Search for the cell housing the specified text and yield its [X, Y] center coordinate. 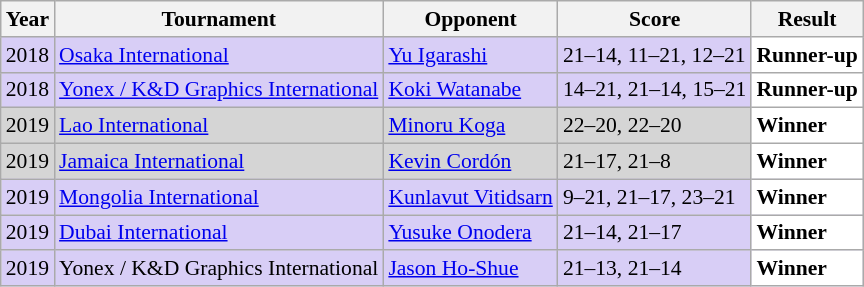
Year [28, 19]
Opponent [470, 19]
Kevin Cordón [470, 162]
Jamaica International [218, 162]
Koki Watanabe [470, 90]
22–20, 22–20 [655, 126]
21–13, 21–14 [655, 269]
Tournament [218, 19]
Yu Igarashi [470, 55]
21–17, 21–8 [655, 162]
Lao International [218, 126]
Jason Ho-Shue [470, 269]
Dubai International [218, 233]
Yusuke Onodera [470, 233]
Kunlavut Vitidsarn [470, 197]
14–21, 21–14, 15–21 [655, 90]
Minoru Koga [470, 126]
21–14, 11–21, 12–21 [655, 55]
21–14, 21–17 [655, 233]
Mongolia International [218, 197]
9–21, 21–17, 23–21 [655, 197]
Osaka International [218, 55]
Score [655, 19]
Result [806, 19]
